From the cell containing the given text, extract its center point as (X, Y) coordinate. 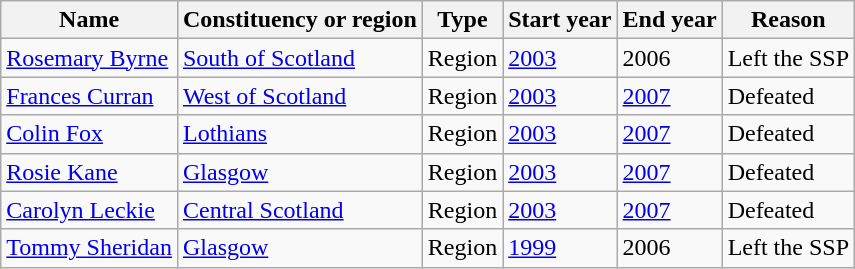
Name (90, 20)
Colin Fox (90, 134)
Rosie Kane (90, 172)
West of Scotland (300, 96)
Type (462, 20)
South of Scotland (300, 58)
Tommy Sheridan (90, 248)
Central Scotland (300, 210)
Carolyn Leckie (90, 210)
End year (670, 20)
Start year (560, 20)
Lothians (300, 134)
Rosemary Byrne (90, 58)
Constituency or region (300, 20)
1999 (560, 248)
Reason (788, 20)
Frances Curran (90, 96)
